Output the (x, y) coordinate of the center of the cell containing the given text.  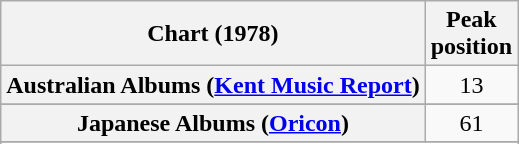
Japanese Albums (Oricon) (213, 123)
Australian Albums (Kent Music Report) (213, 85)
13 (471, 85)
61 (471, 123)
Peak position (471, 34)
Chart (1978) (213, 34)
